Find where the given text appears and provide that cell's center as (x, y) coordinate. 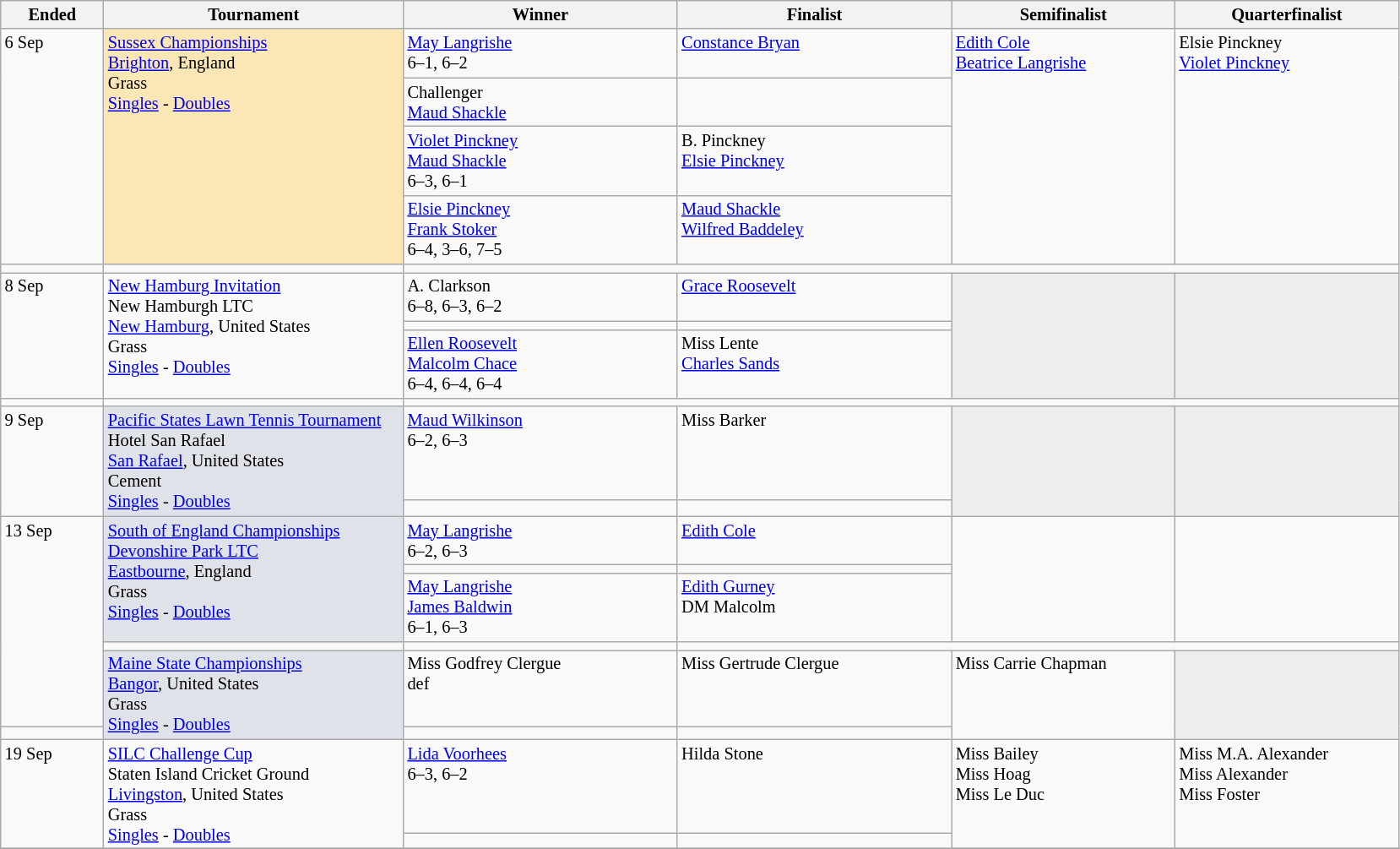
9 Sep (52, 461)
Maud Shackle Wilfred Baddeley (814, 230)
Violet Pinckney Maud Shackle6–3, 6–1 (540, 161)
Challenger Maud Shackle (540, 102)
Hilda Stone (814, 786)
Constance Bryan (814, 53)
Elsie Pinckney Violet Pinckney (1287, 147)
A. Clarkson6–8, 6–3, 6–2 (540, 297)
New Hamburg InvitationNew Hamburgh LTCNew Hamburg, United StatesGrassSingles - Doubles (253, 335)
Tournament (253, 14)
Miss Lente Charles Sands (814, 364)
Edith Cole Beatrice Langrishe (1064, 147)
SILC Challenge CupStaten Island Cricket GroundLivingston, United StatesGrassSingles - Doubles (253, 794)
Grace Roosevelt (814, 297)
May Langrishe James Baldwin6–1, 6–3 (540, 607)
Winner (540, 14)
Sussex Championships Brighton, EnglandGrassSingles - Doubles (253, 147)
Elsie Pinckney Frank Stoker6–4, 3–6, 7–5 (540, 230)
May Langrishe6–1, 6–2 (540, 53)
Miss Barker (814, 453)
Ellen Roosevelt Malcolm Chace6–4, 6–4, 6–4 (540, 364)
8 Sep (52, 335)
Miss Godfrey Clergue def (540, 688)
Finalist (814, 14)
B. Pinckney Elsie Pinckney (814, 161)
Miss Gertrude Clergue (814, 688)
Semifinalist (1064, 14)
Maud Wilkinson6–2, 6–3 (540, 453)
19 Sep (52, 794)
Edith Cole (814, 541)
May Langrishe6–2, 6–3 (540, 541)
Quarterfinalist (1287, 14)
South of England ChampionshipsDevonshire Park LTCEastbourne, EnglandGrassSingles - Doubles (253, 580)
Miss Bailey Miss Hoag Miss Le Duc (1064, 794)
Ended (52, 14)
Lida Voorhees6–3, 6–2 (540, 786)
13 Sep (52, 622)
Pacific States Lawn Tennis TournamentHotel San RafaelSan Rafael, United StatesCementSingles - Doubles (253, 461)
Maine State ChampionshipsBangor, United StatesGrassSingles - Doubles (253, 694)
6 Sep (52, 147)
Edith Gurney DM Malcolm (814, 607)
Miss Carrie Chapman (1064, 694)
Miss M.A. Alexander Miss Alexander Miss Foster (1287, 794)
